Return the [x, y] coordinate for the center point of the cell that contains the specified text.  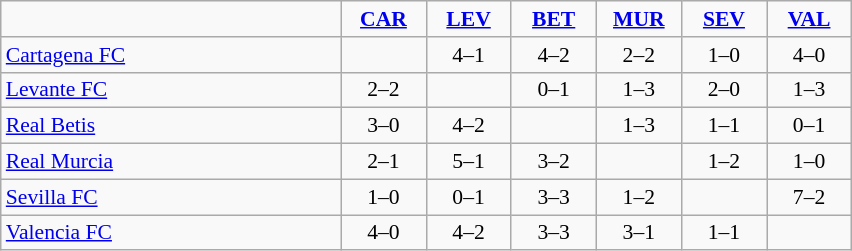
LEV [468, 19]
5–1 [468, 162]
SEV [724, 19]
Real Betis [171, 126]
MUR [638, 19]
3–2 [554, 162]
2–1 [384, 162]
Levante FC [171, 90]
Real Murcia [171, 162]
3–0 [384, 126]
7–2 [808, 197]
BET [554, 19]
VAL [808, 19]
CAR [384, 19]
4–1 [468, 55]
3–1 [638, 233]
Sevilla FC [171, 197]
2–0 [724, 90]
Cartagena FC [171, 55]
Valencia FC [171, 233]
